Pinpoint the cell where the given text exists, returning its (x, y) midpoint coordinate. 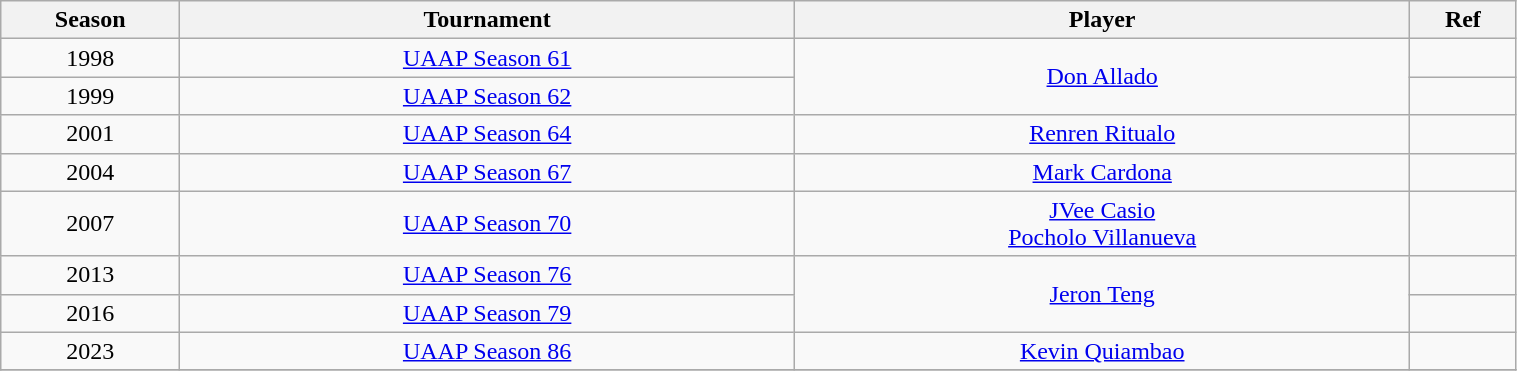
UAAP Season 61 (488, 58)
2013 (90, 275)
UAAP Season 62 (488, 96)
Ref (1463, 20)
UAAP Season 79 (488, 313)
2016 (90, 313)
UAAP Season 86 (488, 351)
UAAP Season 76 (488, 275)
2023 (90, 351)
UAAP Season 70 (488, 224)
Tournament (488, 20)
UAAP Season 67 (488, 172)
2001 (90, 134)
Jeron Teng (1102, 294)
2007 (90, 224)
Season (90, 20)
JVee CasioPocholo Villanueva (1102, 224)
2004 (90, 172)
Don Allado (1102, 77)
Kevin Quiambao (1102, 351)
1999 (90, 96)
1998 (90, 58)
Player (1102, 20)
Renren Ritualo (1102, 134)
UAAP Season 64 (488, 134)
Mark Cardona (1102, 172)
